Return the (x, y) coordinate for the center point of the cell that contains the specified text.  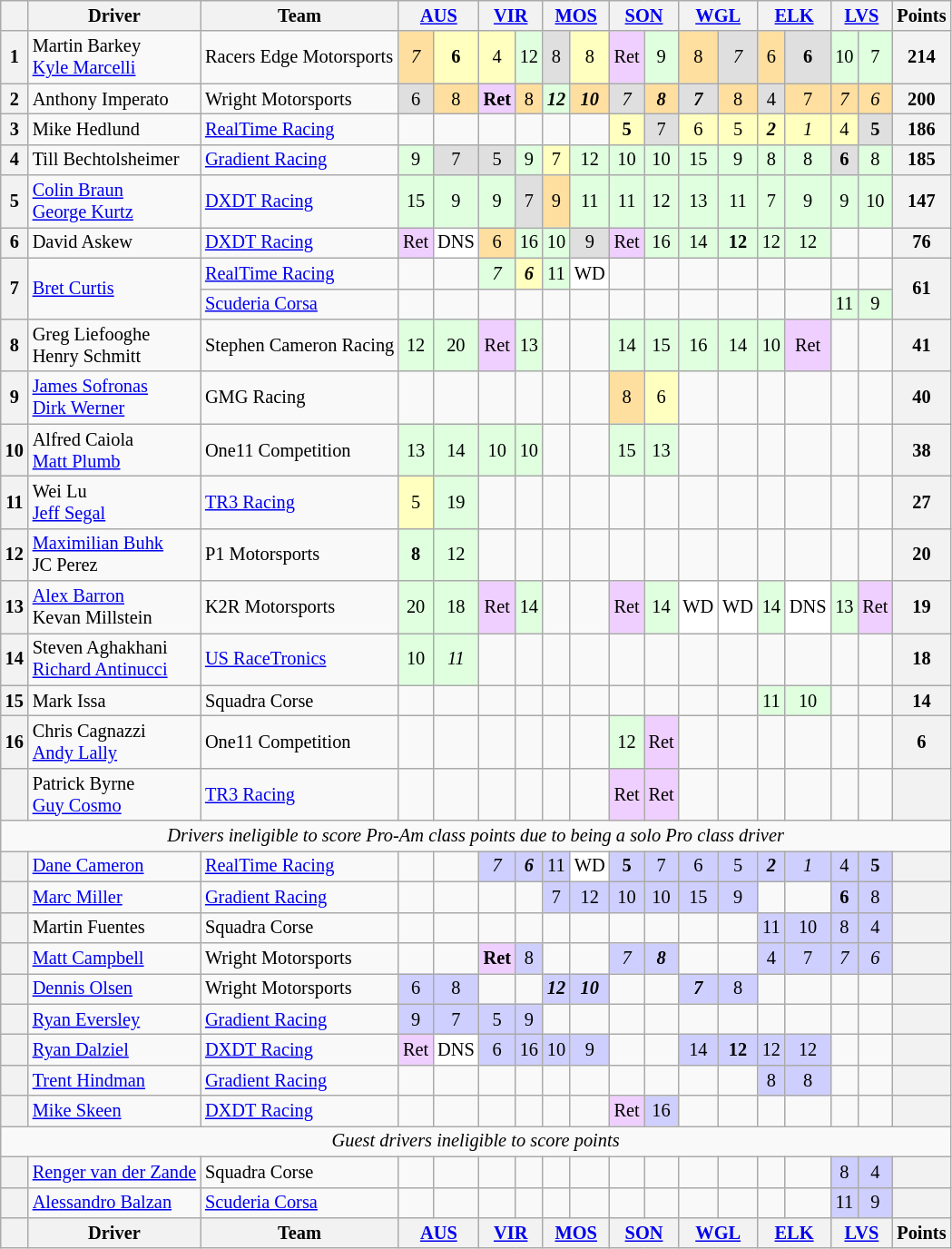
GMG Racing (299, 398)
Wei Lu Jeff Segal (114, 502)
US RaceTronics (299, 659)
Dennis Olsen (114, 988)
Ryan Eversley (114, 1019)
Drivers ineligible to score Pro-Am class points due to being a solo Pro class driver (476, 836)
61 (921, 289)
Steven Aghakhani Richard Antinucci (114, 659)
3 (15, 129)
Martin Fuentes (114, 928)
Matt Campbell (114, 958)
Stephen Cameron Racing (299, 345)
Colin Braun George Kurtz (114, 202)
Chris Cagnazzi Andy Lally (114, 742)
Greg Liefooghe Henry Schmitt (114, 345)
147 (921, 202)
40 (921, 398)
27 (921, 502)
Renger van der Zande (114, 1172)
38 (921, 450)
Alessandro Balzan (114, 1203)
76 (921, 242)
41 (921, 345)
185 (921, 160)
Marc Miller (114, 897)
Alfred Caiola Matt Plumb (114, 450)
Mike Skeen (114, 1111)
Maximilian Buhk JC Perez (114, 555)
Guest drivers ineligible to score points (476, 1141)
Bret Curtis (114, 289)
K2R Motorsports (299, 607)
Dane Cameron (114, 866)
Mike Hedlund (114, 129)
214 (921, 57)
P1 Motorsports (299, 555)
Till Bechtolsheimer (114, 160)
James Sofronas Dirk Werner (114, 398)
Patrick Byrne Guy Cosmo (114, 794)
David Askew (114, 242)
186 (921, 129)
Ryan Dalziel (114, 1049)
Trent Hindman (114, 1080)
Martin Barkey Kyle Marcelli (114, 57)
Anthony Imperato (114, 99)
Alex Barron Kevan Millstein (114, 607)
200 (921, 99)
Mark Issa (114, 701)
Racers Edge Motorsports (299, 57)
